Capture the cell that displays the provided text and extract its (x, y) central coordinate. 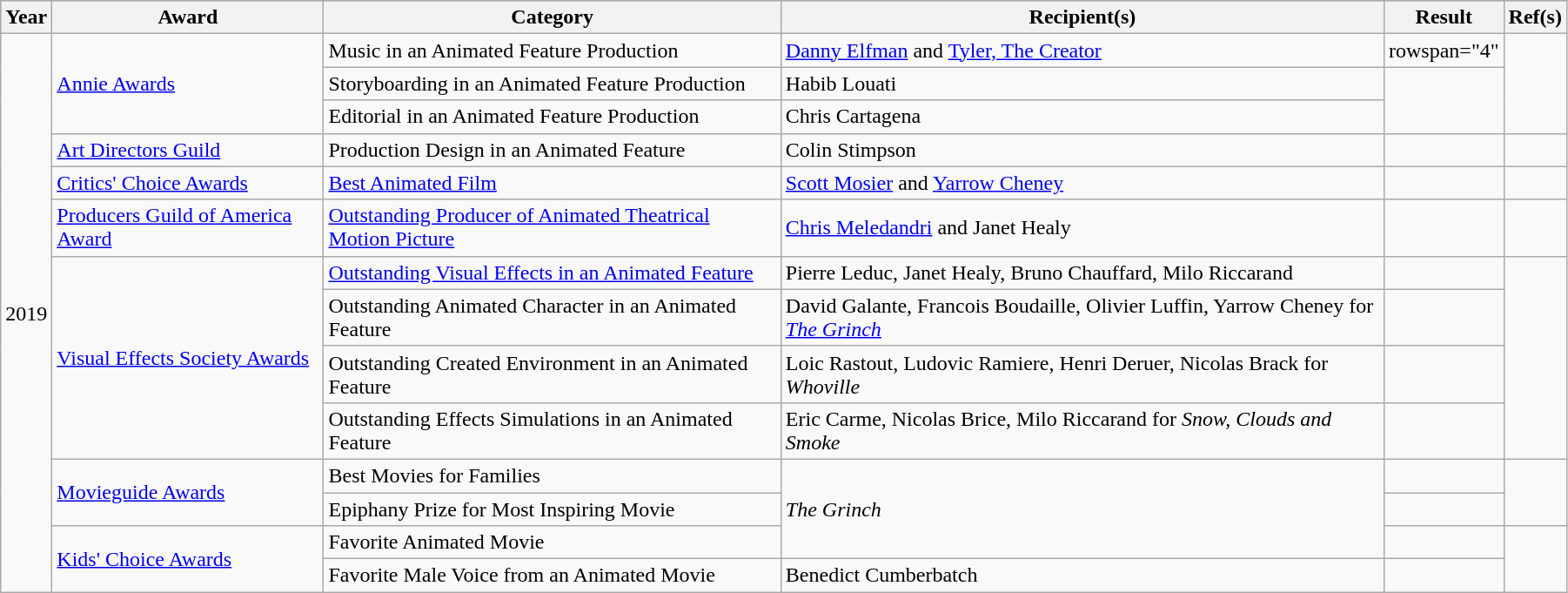
Producers Guild of America Award (188, 228)
Chris Cartagena (1082, 117)
Habib Louati (1082, 84)
2019 (26, 313)
Favorite Male Voice from an Animated Movie (552, 576)
Award (188, 17)
Outstanding Producer of Animated Theatrical Motion Picture (552, 228)
Eric Carme, Nicolas Brice, Milo Riccarand for Snow, Clouds and Smoke (1082, 430)
Kids' Choice Awards (188, 559)
Danny Elfman and Tyler, The Creator (1082, 51)
Pierre Leduc, Janet Healy, Bruno Chauffard, Milo Riccarand (1082, 273)
rowspan="4" (1444, 51)
Result (1444, 17)
Production Design in an Animated Feature (552, 150)
Year (26, 17)
Outstanding Animated Character in an Animated Feature (552, 317)
Scott Mosier and Yarrow Cheney (1082, 183)
Epiphany Prize for Most Inspiring Movie (552, 509)
Outstanding Effects Simulations in an Animated Feature (552, 430)
Best Movies for Families (552, 475)
Editorial in an Animated Feature Production (552, 117)
Music in an Animated Feature Production (552, 51)
The Grinch (1082, 509)
Visual Effects Society Awards (188, 357)
David Galante, Francois Boudaille, Olivier Luffin, Yarrow Cheney for The Grinch (1082, 317)
Benedict Cumberbatch (1082, 576)
Colin Stimpson (1082, 150)
Outstanding Created Environment in an Animated Feature (552, 374)
Chris Meledandri and Janet Healy (1082, 228)
Outstanding Visual Effects in an Animated Feature (552, 273)
Storyboarding in an Animated Feature Production (552, 84)
Critics' Choice Awards (188, 183)
Movieguide Awards (188, 492)
Recipient(s) (1082, 17)
Best Animated Film (552, 183)
Category (552, 17)
Loic Rastout, Ludovic Ramiere, Henri Deruer, Nicolas Brack for Whoville (1082, 374)
Art Directors Guild (188, 150)
Ref(s) (1535, 17)
Favorite Animated Movie (552, 542)
Annie Awards (188, 84)
